Capture the cell that displays the provided text and extract its [x, y] central coordinate. 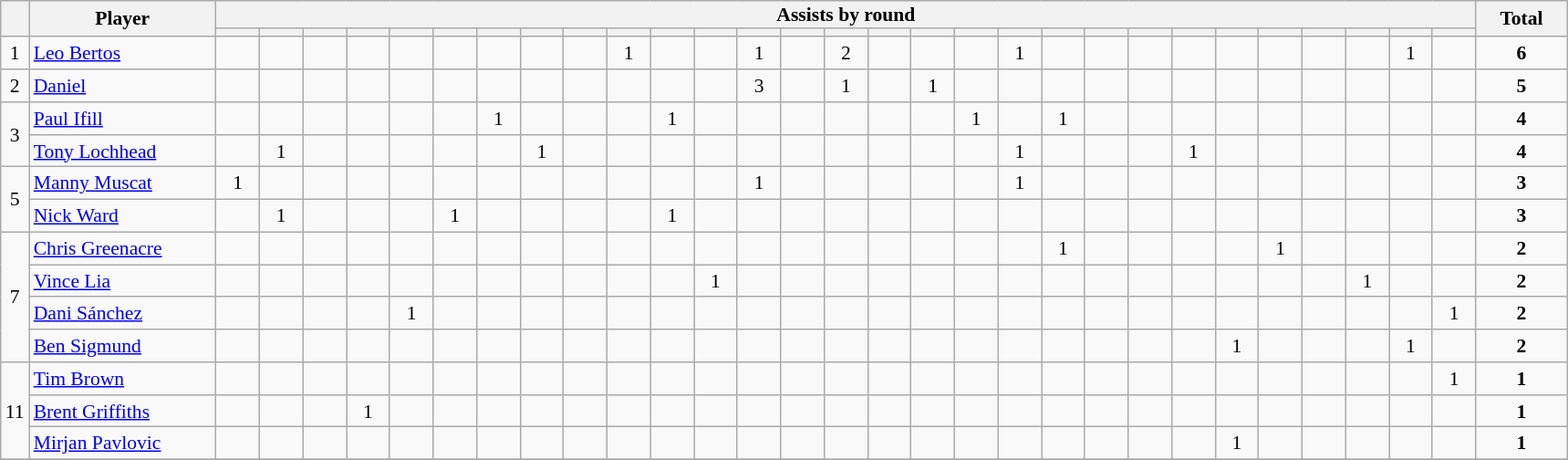
Nick Ward [122, 216]
Total [1521, 19]
Paul Ifill [122, 119]
Dani Sánchez [122, 314]
11 [15, 411]
7 [15, 298]
Daniel [122, 86]
Mirjan Pavlovic [122, 444]
Leo Bertos [122, 54]
Manny Muscat [122, 183]
Vince Lia [122, 281]
Tim Brown [122, 379]
Assists by round [846, 15]
Player [122, 19]
Brent Griffiths [122, 412]
6 [1521, 54]
Chris Greenacre [122, 249]
Tony Lochhead [122, 152]
Ben Sigmund [122, 346]
